Determine the (x, y) coordinate at the center of the cell enclosing the given text.  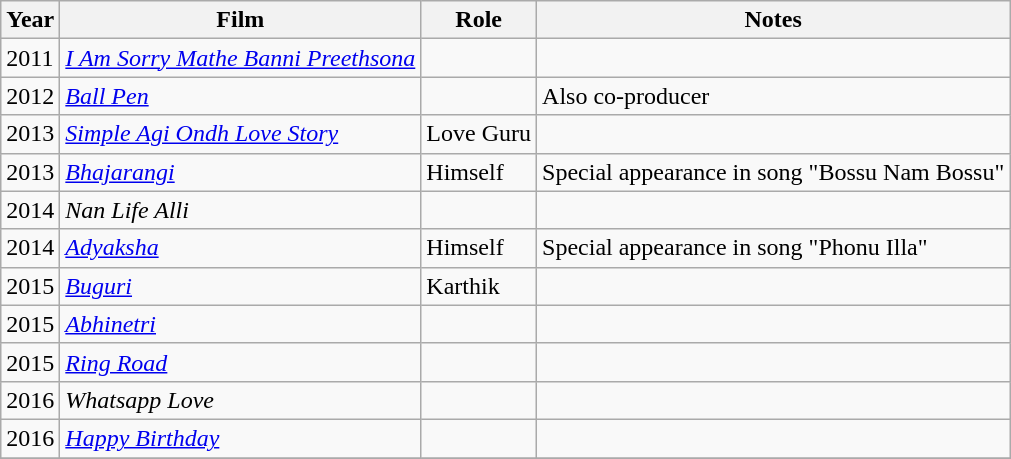
Karthik (479, 286)
Whatsapp Love (240, 400)
Notes (774, 20)
Adyaksha (240, 248)
Also co-producer (774, 96)
2011 (30, 58)
Abhinetri (240, 324)
Special appearance in song "Phonu Illa" (774, 248)
Film (240, 20)
2012 (30, 96)
Love Guru (479, 134)
Ball Pen (240, 96)
Bhajarangi (240, 172)
Happy Birthday (240, 438)
Buguri (240, 286)
Ring Road (240, 362)
Nan Life Alli (240, 210)
Special appearance in song "Bossu Nam Bossu" (774, 172)
Role (479, 20)
Year (30, 20)
Simple Agi Ondh Love Story (240, 134)
I Am Sorry Mathe Banni Preethsona (240, 58)
